Extract the [x, y] coordinate from the center of the cell holding the provided text.  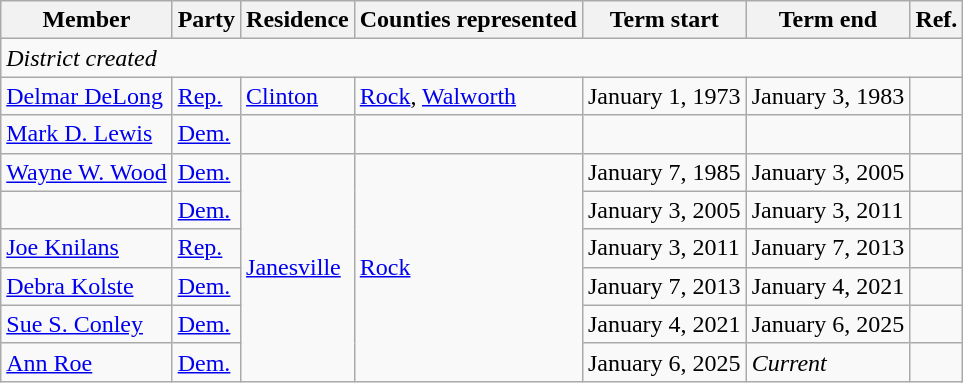
January 1, 1973 [664, 96]
Wayne W. Wood [86, 172]
Member [86, 20]
Mark D. Lewis [86, 134]
Delmar DeLong [86, 96]
Rock, Walworth [468, 96]
January 7, 1985 [664, 172]
Joe Knilans [86, 248]
Clinton [298, 96]
Party [206, 20]
Debra Kolste [86, 286]
Rock [468, 267]
Janesville [298, 267]
District created [482, 58]
Sue S. Conley [86, 324]
Residence [298, 20]
Counties represented [468, 20]
January 3, 1983 [828, 96]
Term end [828, 20]
Term start [664, 20]
Current [828, 362]
Ann Roe [86, 362]
Ref. [936, 20]
